Capture the cell that displays the provided text and extract its [x, y] central coordinate. 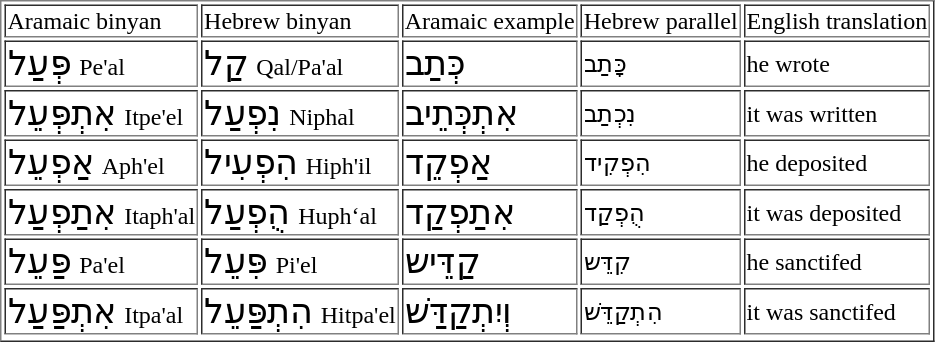
כְּתַב [490, 63]
Hebrew binyan [300, 20]
אִתְפַּעַל Itpa'al [101, 311]
it was sanctifed [838, 311]
it was deposited [838, 212]
it was written [838, 113]
קִדֵּש [661, 261]
אִתְפְּעֵל Itpe'el [101, 113]
כָּתַב [661, 63]
אִתְכְּתֵיב [490, 113]
פַּעֵל Pa'el [101, 261]
he deposited [838, 163]
אַפְקֵד [490, 163]
Hebrew parallel [661, 20]
הִפְקִיד [661, 163]
אַפְעֵל Aph'el [101, 163]
אִתַפְקַד [490, 212]
he wrote [838, 63]
הֻפְקַד [661, 212]
נִפְעַל Niphal [300, 113]
נִכְתַב [661, 113]
he sanctifed [838, 261]
פְּעַל Pe'al [101, 63]
הֻפְעַל Huph‘al [300, 212]
English translation [838, 20]
וְיִתְקַדַּשׁ [490, 311]
Aramaic binyan [101, 20]
הִפְעִיל Hiph'il [300, 163]
פִּעֵל Pi'el [300, 261]
הִתְפַּעֵל Hitpa'el [300, 311]
קַל Qal/Pa'al [300, 63]
הִתְקַדֵּשׁ [661, 311]
אִתַפְעַל Itaph'al [101, 212]
Aramaic example [490, 20]
קַדֵּיש [490, 261]
